Provide the (X, Y) coordinate of the cell's center where the given text is located.  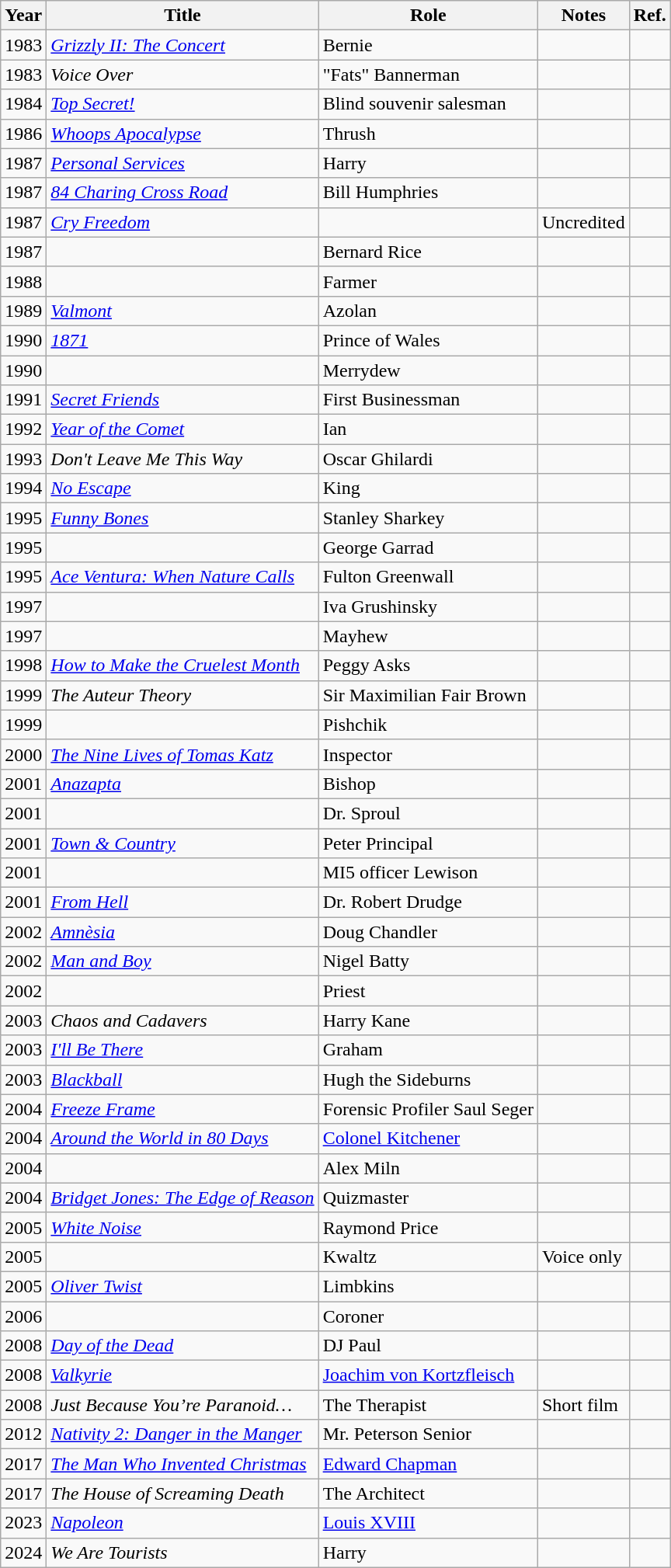
Mayhew (428, 636)
The Therapist (428, 1405)
2012 (23, 1434)
Voice Over (183, 75)
Around the World in 80 Days (183, 1139)
Thrush (428, 134)
George Garrad (428, 548)
The Man Who Invented Christmas (183, 1464)
Funny Bones (183, 518)
Colonel Kitchener (428, 1139)
Joachim von Kortzfleisch (428, 1375)
The House of Screaming Death (183, 1493)
Doug Chandler (428, 932)
Anazapta (183, 784)
1998 (23, 666)
1992 (23, 429)
Uncredited (583, 222)
Title (183, 16)
Azolan (428, 311)
The Auteur Theory (183, 695)
2006 (23, 1316)
Year of the Comet (183, 429)
Bernard Rice (428, 252)
Oscar Ghilardi (428, 459)
Edward Chapman (428, 1464)
Priest (428, 991)
Valmont (183, 311)
Peggy Asks (428, 666)
Amnèsia (183, 932)
I'll Be There (183, 1050)
King (428, 488)
First Businessman (428, 400)
1986 (23, 134)
Bridget Jones: The Edge of Reason (183, 1198)
The Nine Lives of Tomas Katz (183, 754)
Coroner (428, 1316)
Stanley Sharkey (428, 518)
Kwaltz (428, 1257)
Blind souvenir salesman (428, 104)
Short film (583, 1405)
Day of the Dead (183, 1346)
Grizzly II: The Concert (183, 45)
Alex Miln (428, 1168)
Oliver Twist (183, 1286)
Quizmaster (428, 1198)
Bill Humphries (428, 193)
Merrydew (428, 370)
Pishchik (428, 725)
Chaos and Cadavers (183, 1020)
2000 (23, 754)
Prince of Wales (428, 340)
84 Charing Cross Road (183, 193)
From Hell (183, 902)
1988 (23, 281)
Limbkins (428, 1286)
White Noise (183, 1227)
1991 (23, 400)
Graham (428, 1050)
Peter Principal (428, 843)
Louis XVIII (428, 1523)
Year (23, 16)
How to Make the Cruelest Month (183, 666)
1994 (23, 488)
Blackball (183, 1080)
2024 (23, 1552)
Hugh the Sideburns (428, 1080)
Top Secret! (183, 104)
Notes (583, 16)
Role (428, 16)
Ace Ventura: When Nature Calls (183, 577)
Inspector (428, 754)
Man and Boy (183, 961)
Sir Maximilian Fair Brown (428, 695)
Freeze Frame (183, 1109)
"Fats" Bannerman (428, 75)
Secret Friends (183, 400)
No Escape (183, 488)
Voice only (583, 1257)
Ref. (649, 16)
1989 (23, 311)
Don't Leave Me This Way (183, 459)
We Are Tourists (183, 1552)
Whoops Apocalypse (183, 134)
Forensic Profiler Saul Seger (428, 1109)
Iva Grushinsky (428, 607)
MI5 officer Lewison (428, 873)
Farmer (428, 281)
Fulton Greenwall (428, 577)
Just Because You’re Paranoid… (183, 1405)
Harry Kane (428, 1020)
2023 (23, 1523)
Nigel Batty (428, 961)
Valkyrie (183, 1375)
Ian (428, 429)
Dr. Sproul (428, 813)
1984 (23, 104)
DJ Paul (428, 1346)
Bishop (428, 784)
The Architect (428, 1493)
Nativity 2: Danger in the Manger (183, 1434)
Town & Country (183, 843)
1993 (23, 459)
Bernie (428, 45)
Personal Services (183, 163)
1871 (183, 340)
Cry Freedom (183, 222)
Dr. Robert Drudge (428, 902)
Raymond Price (428, 1227)
Napoleon (183, 1523)
Mr. Peterson Senior (428, 1434)
